Provide the (X, Y) coordinate of the cell's center where the given text is located.  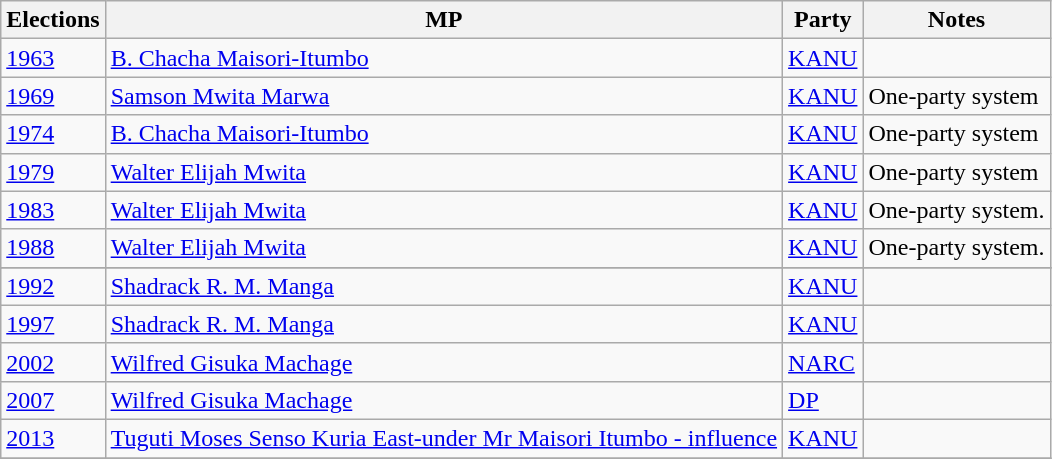
1963 (53, 58)
1988 (53, 248)
1979 (53, 172)
2007 (53, 400)
Notes (956, 20)
Tuguti Moses Senso Kuria East-under Mr Maisori Itumbo - influence (444, 438)
1992 (53, 286)
Samson Mwita Marwa (444, 96)
Party (823, 20)
1983 (53, 210)
Elections (53, 20)
NARC (823, 362)
2002 (53, 362)
DP (823, 400)
1974 (53, 134)
1997 (53, 324)
MP (444, 20)
2013 (53, 438)
1969 (53, 96)
